Pinpoint the cell where the given text exists, returning its (x, y) midpoint coordinate. 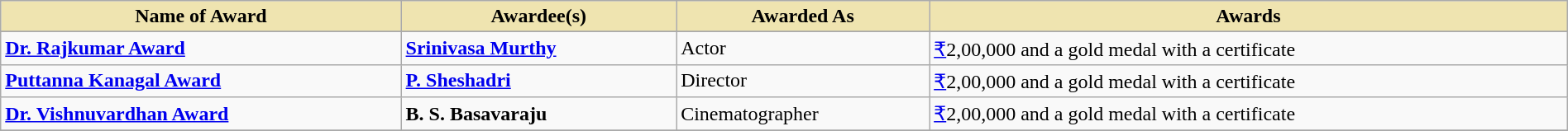
Actor (803, 49)
Srinivasa Murthy (539, 49)
Director (803, 81)
Awarded As (803, 16)
Name of Award (201, 16)
Cinematographer (803, 114)
Awardee(s) (539, 16)
Dr. Vishnuvardhan Award (201, 114)
P. Sheshadri (539, 81)
Puttanna Kanagal Award (201, 81)
B. S. Basavaraju (539, 114)
Awards (1249, 16)
Dr. Rajkumar Award (201, 49)
